Scan for the cell matching the given text and deliver its [x, y] coordinate at center. 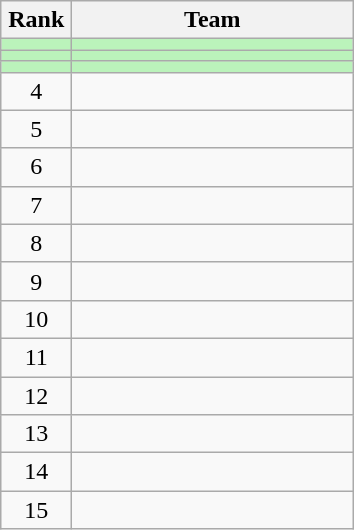
Team [212, 20]
7 [36, 205]
8 [36, 243]
5 [36, 129]
11 [36, 357]
15 [36, 510]
14 [36, 472]
4 [36, 91]
Rank [36, 20]
6 [36, 167]
9 [36, 281]
10 [36, 319]
12 [36, 395]
13 [36, 434]
